Return (X, Y) of the center of cell containing provided text 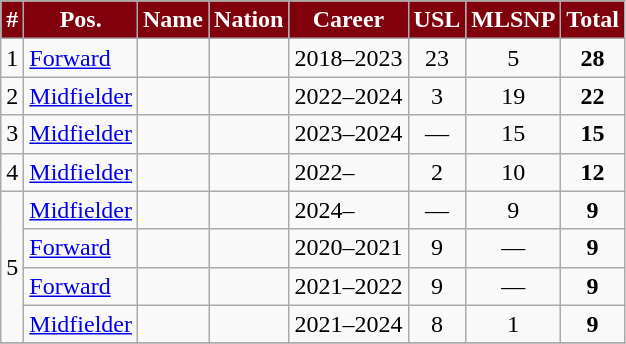
8 (437, 324)
2021–2022 (348, 286)
Pos. (81, 20)
4 (12, 172)
Total (593, 20)
2020–2021 (348, 248)
2023–2024 (348, 134)
19 (514, 96)
2024– (348, 210)
28 (593, 58)
USL (437, 20)
2021–2024 (348, 324)
# (12, 20)
10 (514, 172)
12 (593, 172)
Career (348, 20)
2022–2024 (348, 96)
22 (593, 96)
Nation (249, 20)
23 (437, 58)
MLSNP (514, 20)
2018–2023 (348, 58)
Name (174, 20)
2022– (348, 172)
